Pinpoint the cell where the given text exists, returning its (X, Y) midpoint coordinate. 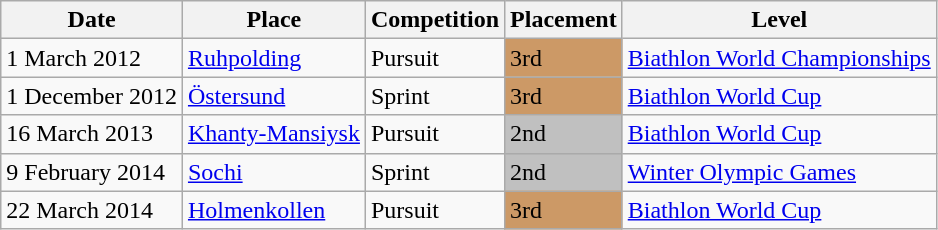
Place (274, 20)
1 March 2012 (92, 58)
Winter Olympic Games (779, 172)
Sochi (274, 172)
1 December 2012 (92, 96)
16 March 2013 (92, 134)
9 February 2014 (92, 172)
Biathlon World Championships (779, 58)
Date (92, 20)
Level (779, 20)
Competition (434, 20)
Ruhpolding (274, 58)
Placement (564, 20)
Khanty-Mansiysk (274, 134)
Holmenkollen (274, 210)
Östersund (274, 96)
22 March 2014 (92, 210)
